Provide the [x, y] coordinate of the cell's center where the given text is located.  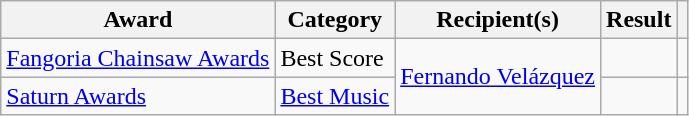
Recipient(s) [498, 20]
Award [138, 20]
Fernando Velázquez [498, 77]
Category [335, 20]
Best Music [335, 96]
Fangoria Chainsaw Awards [138, 58]
Best Score [335, 58]
Saturn Awards [138, 96]
Result [639, 20]
